Capture the cell that displays the provided text and extract its [X, Y] central coordinate. 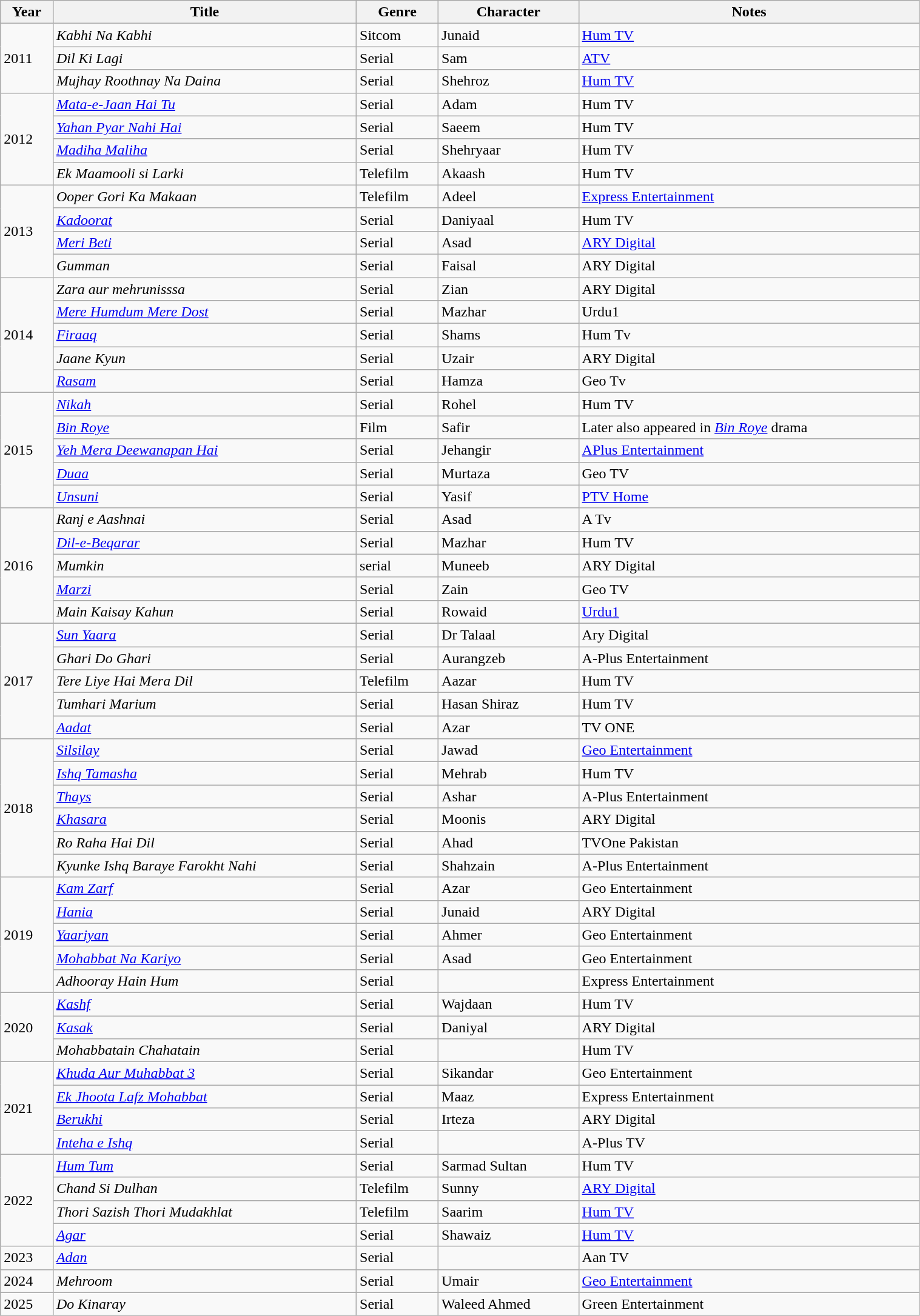
Yaariyan [204, 935]
Daniyaal [509, 219]
Adhooray Hain Hum [204, 981]
Bin Roye [204, 427]
Hamza [509, 381]
Shahzain [509, 866]
Thori Sazish Thori Mudakhlat [204, 1212]
Ooper Gori Ka Makaan [204, 196]
Khuda Aur Muhabbat 3 [204, 1074]
2019 [27, 935]
Film [398, 427]
Sam [509, 58]
Jehangir [509, 450]
Duaa [204, 473]
Mehrab [509, 773]
2011 [27, 58]
Madiha Maliha [204, 150]
Maaz [509, 1097]
Adam [509, 104]
Dr Talaal [509, 635]
Sikandar [509, 1074]
Notes [749, 12]
Ishq Tamasha [204, 773]
Shehroz [509, 81]
Ahad [509, 843]
Adeel [509, 196]
Silsilay [204, 750]
2012 [27, 139]
2013 [27, 231]
Hum Tv [749, 335]
Dil-e-Beqarar [204, 543]
Kashf [204, 1004]
Dil Ki Lagi [204, 58]
Geo Tv [749, 381]
Saeem [509, 127]
Daniyal [509, 1027]
Berukhi [204, 1120]
2023 [27, 1258]
APlus Entertainment [749, 450]
Marzi [204, 589]
Kasak [204, 1027]
Waleed Ahmed [509, 1304]
Hasan Shiraz [509, 704]
Thays [204, 797]
Mohabbatain Chahatain [204, 1050]
Mata-e-Jaan Hai Tu [204, 104]
Rowaid [509, 612]
Aurangzeb [509, 658]
Genre [398, 12]
Khasara [204, 820]
Jawad [509, 750]
Mumkin [204, 566]
Ek Jhoota Lafz Mohabbat [204, 1097]
Do Kinaray [204, 1304]
Shawaiz [509, 1235]
Hania [204, 912]
Aan TV [749, 1258]
Green Entertainment [749, 1304]
Ghari Do Ghari [204, 658]
2014 [27, 335]
Mohabbat Na Kariyo [204, 958]
Gumman [204, 266]
Murtaza [509, 473]
2022 [27, 1200]
2024 [27, 1281]
Agar [204, 1235]
Akaash [509, 173]
Ro Raha Hai Dil [204, 843]
Ranj e Aashnai [204, 519]
Ahmer [509, 935]
Muneeb [509, 566]
Aazar [509, 681]
Nikah [204, 404]
Safir [509, 427]
TVOne Pakistan [749, 843]
2021 [27, 1108]
Faisal [509, 266]
Rasam [204, 381]
Yeh Mera Deewanapan Hai [204, 450]
Kyunke Ishq Baraye Farokht Nahi [204, 866]
Unsuni [204, 496]
serial [398, 566]
Mujhay Roothnay Na Daina [204, 81]
Kabhi Na Kabhi [204, 35]
Sunny [509, 1189]
Year [27, 12]
Tere Liye Hai Mera Dil [204, 681]
PTV Home [749, 496]
Tumhari Marium [204, 704]
Character [509, 12]
Ek Maamooli si Larki [204, 173]
Mere Humdum Mere Dost [204, 312]
Uzair [509, 358]
Aadat [204, 727]
Jaane Kyun [204, 358]
Sitcom [398, 35]
2017 [27, 681]
Ary Digital [749, 635]
Wajdaan [509, 1004]
Zian [509, 289]
Main Kaisay Kahun [204, 612]
Yasif [509, 496]
Kam Zarf [204, 889]
Zain [509, 589]
Sun Yaara [204, 635]
Title [204, 12]
Firaaq [204, 335]
2015 [27, 450]
2018 [27, 808]
Meri Beti [204, 242]
TV ONE [749, 727]
Irteza [509, 1120]
2016 [27, 566]
A Tv [749, 519]
Adan [204, 1258]
Ashar [509, 797]
Umair [509, 1281]
Zara aur mehrunisssa [204, 289]
Shehryaar [509, 150]
Shams [509, 335]
Hum Tum [204, 1166]
A-Plus TV [749, 1143]
Sarmad Sultan [509, 1166]
Kadoorat [204, 219]
Inteha e Ishq [204, 1143]
Chand Si Dulhan [204, 1189]
2020 [27, 1027]
Moonis [509, 820]
Yahan Pyar Nahi Hai [204, 127]
ATV [749, 58]
Mehroom [204, 1281]
Later also appeared in Bin Roye drama [749, 427]
Saarim [509, 1212]
Rohel [509, 404]
2025 [27, 1304]
